Scan for the cell matching the given text and deliver its (x, y) coordinate at center. 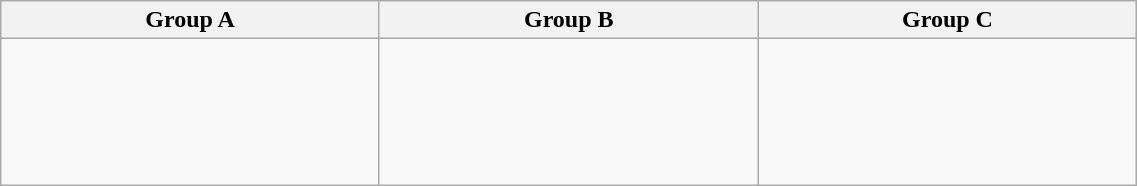
Group A (190, 20)
Group B (568, 20)
Group C (948, 20)
